From the cell containing the given text, extract its center point as (X, Y) coordinate. 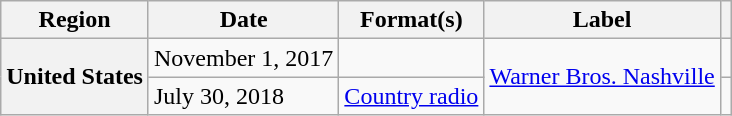
Label (602, 20)
Country radio (412, 96)
Region (75, 20)
Date (243, 20)
July 30, 2018 (243, 96)
Warner Bros. Nashville (602, 77)
United States (75, 77)
Format(s) (412, 20)
November 1, 2017 (243, 58)
